Provide the (X, Y) coordinate of the cell's center where the given text is located.  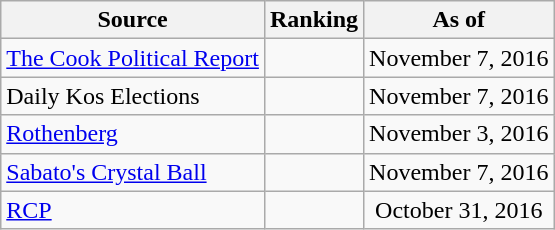
Sabato's Crystal Ball (133, 172)
Daily Kos Elections (133, 96)
November 3, 2016 (459, 134)
Source (133, 20)
Rothenberg (133, 134)
The Cook Political Report (133, 58)
Ranking (314, 20)
October 31, 2016 (459, 210)
RCP (133, 210)
As of (459, 20)
